Pinpoint the cell where the given text exists, returning its [X, Y] midpoint coordinate. 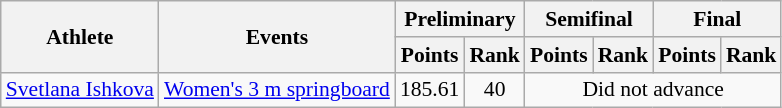
Final [717, 19]
Events [277, 36]
Did not advance [653, 90]
Semifinal [589, 19]
Athlete [80, 36]
Svetlana Ishkova [80, 90]
40 [494, 90]
Women's 3 m springboard [277, 90]
Preliminary [460, 19]
185.61 [430, 90]
